Determine the (X, Y) coordinate at the center of the cell enclosing the given text.  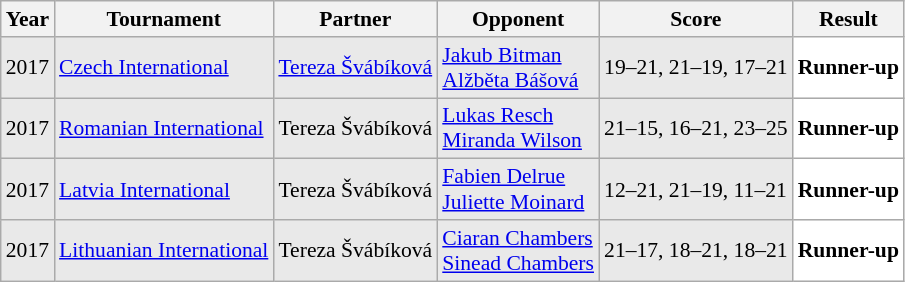
Ciaran Chambers Sinead Chambers (518, 250)
Romanian International (164, 128)
21–17, 18–21, 18–21 (696, 250)
Partner (355, 19)
12–21, 21–19, 11–21 (696, 190)
19–21, 21–19, 17–21 (696, 68)
21–15, 16–21, 23–25 (696, 128)
Lukas Resch Miranda Wilson (518, 128)
Lithuanian International (164, 250)
Score (696, 19)
Jakub Bitman Alžběta Bášová (518, 68)
Latvia International (164, 190)
Opponent (518, 19)
Tournament (164, 19)
Year (28, 19)
Result (848, 19)
Fabien Delrue Juliette Moinard (518, 190)
Czech International (164, 68)
